Return (X, Y) of the center of cell containing provided text 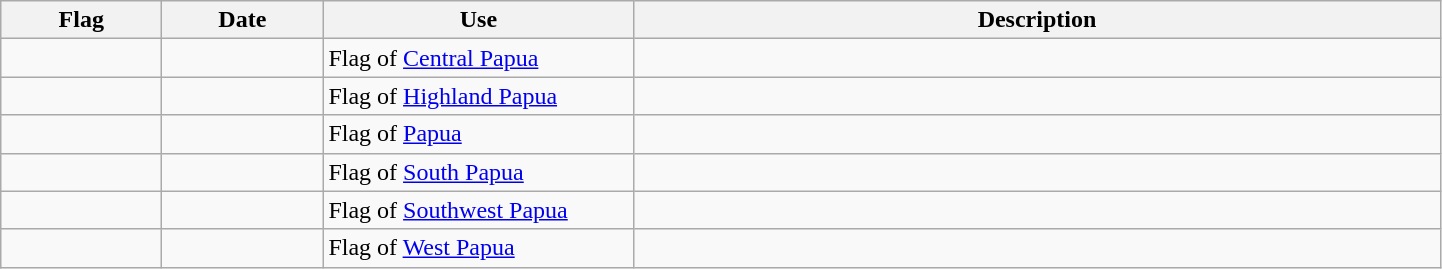
Use (478, 20)
Flag of Papua (478, 134)
Date (242, 20)
Flag (82, 20)
Description (1037, 20)
Flag of Central Papua (478, 58)
Flag of Southwest Papua (478, 210)
Flag of West Papua (478, 248)
Flag of Highland Papua (478, 96)
Flag of South Papua (478, 172)
